Provide the [x, y] coordinate of the cell's center where the given text is located.  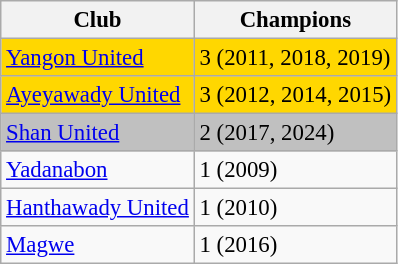
Ayeyawady United [98, 95]
Champions [295, 20]
Club [98, 20]
2 (2017, 2024) [295, 133]
3 (2011, 2018, 2019) [295, 58]
1 (2016) [295, 245]
Magwe [98, 245]
Yangon United [98, 58]
Shan United [98, 133]
Yadanabon [98, 170]
Hanthawady United [98, 208]
1 (2009) [295, 170]
1 (2010) [295, 208]
3 (2012, 2014, 2015) [295, 95]
